Determine the [x, y] coordinate at the center of the cell enclosing the given text.  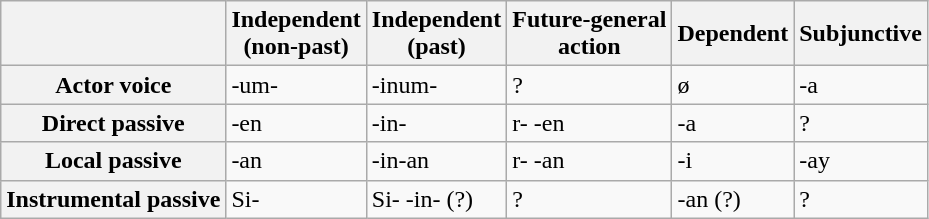
-an [296, 161]
ø [733, 85]
-i [733, 161]
-an (?) [733, 199]
-en [296, 123]
Independent (non-past) [296, 34]
Instrumental passive [114, 199]
Direct passive [114, 123]
Future-general action [590, 34]
-inum- [436, 85]
-ay [861, 161]
Dependent [733, 34]
-in- [436, 123]
Si- [296, 199]
Actor voice [114, 85]
-um- [296, 85]
r- -an [590, 161]
r- -en [590, 123]
Local passive [114, 161]
Independent (past) [436, 34]
-in-an [436, 161]
Si- -in- (?) [436, 199]
Subjunctive [861, 34]
